Provide the [X, Y] coordinate of the cell's center where the given text is located.  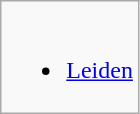
Leiden [70, 58]
